Search for the cell housing the specified text and yield its (X, Y) center coordinate. 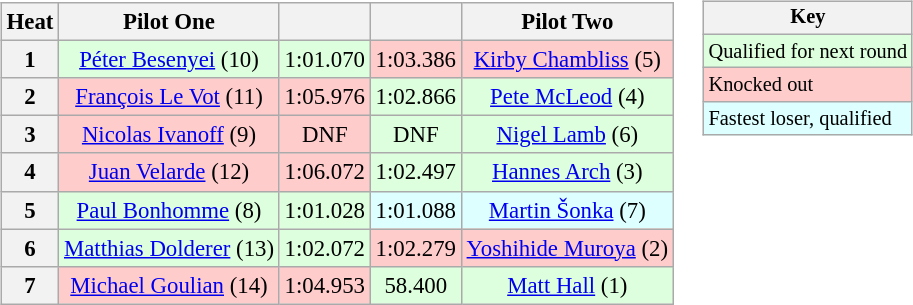
3 (30, 135)
Kirby Chambliss (5) (567, 60)
Pilot One (170, 22)
Qualified for next round (808, 51)
1:01.088 (416, 210)
Matt Hall (1) (567, 285)
Pete McLeod (4) (567, 97)
1 (30, 60)
2 (30, 97)
1:04.953 (324, 285)
1:02.866 (416, 97)
Michael Goulian (14) (170, 285)
4 (30, 172)
Martin Šonka (7) (567, 210)
6 (30, 248)
Juan Velarde (12) (170, 172)
1:01.028 (324, 210)
Fastest loser, qualified (808, 119)
5 (30, 210)
Péter Besenyei (10) (170, 60)
Heat (30, 22)
58.400 (416, 285)
Nicolas Ivanoff (9) (170, 135)
1:02.497 (416, 172)
Paul Bonhomme (8) (170, 210)
7 (30, 285)
1:02.279 (416, 248)
1:05.976 (324, 97)
1:06.072 (324, 172)
1:01.070 (324, 60)
Nigel Lamb (6) (567, 135)
Yoshihide Muroya (2) (567, 248)
1:02.072 (324, 248)
Hannes Arch (3) (567, 172)
Matthias Dolderer (13) (170, 248)
Knocked out (808, 85)
Key (808, 18)
1:03.386 (416, 60)
François Le Vot (11) (170, 97)
Pilot Two (567, 22)
